For the text-containing cell, return its midpoint in [x, y] coordinate format. 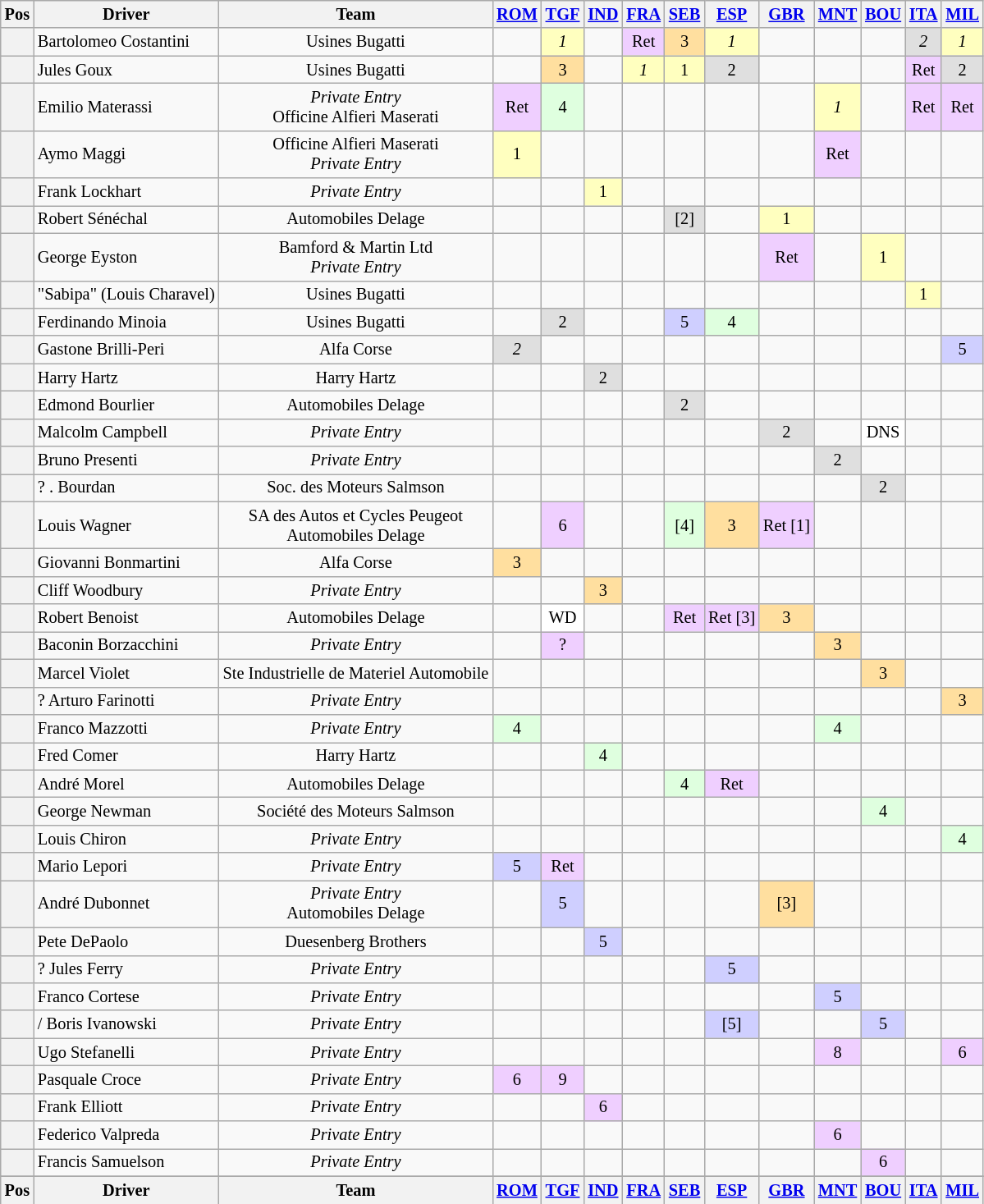
Louis Chiron [126, 839]
Federico Valpreda [126, 1135]
Robert Sénéchal [126, 219]
Baconin Borzacchini [126, 645]
André Dubonnet [126, 904]
9 [563, 1079]
Jules Goux [126, 70]
Aymo Maggi [126, 154]
SA des Autos et Cycles PeugeotAutomobiles Delage [356, 525]
Franco Mazzotti [126, 728]
George Newman [126, 811]
? Arturo Farinotti [126, 701]
Francis Samuelson [126, 1162]
[5] [732, 1024]
[2] [684, 219]
8 [837, 1052]
Private EntryAutomobiles Delage [356, 904]
[4] [684, 525]
Louis Wagner [126, 525]
Frank Lockhart [126, 192]
WD [563, 618]
Bartolomeo Costantini [126, 42]
? [563, 645]
Fred Comer [126, 756]
Malcolm Campbell [126, 433]
Ugo Stefanelli [126, 1052]
Private Entry Officine Alfieri Maserati [356, 107]
George Eyston [126, 257]
Ret [3] [732, 618]
Pete DePaolo [126, 941]
Robert Benoist [126, 618]
Cliff Woodbury [126, 590]
Emilio Materassi [126, 107]
/ Boris Ivanowski [126, 1024]
Bruno Presenti [126, 460]
Gastone Brilli-Peri [126, 350]
Edmond Bourlier [126, 405]
André Morel [126, 784]
"Sabipa" (Louis Charavel) [126, 295]
Bamford & Martin LtdPrivate Entry [356, 257]
Giovanni Bonmartini [126, 562]
Marcel Violet [126, 673]
Soc. des Moteurs Salmson [356, 488]
DNS [883, 433]
Frank Elliott [126, 1107]
Franco Cortese [126, 996]
[3] [786, 904]
? Jules Ferry [126, 969]
Officine Alfieri MaseratiPrivate Entry [356, 154]
Duesenberg Brothers [356, 941]
Pasquale Croce [126, 1079]
? . Bourdan [126, 488]
Société des Moteurs Salmson [356, 811]
Ferdinando Minoia [126, 322]
Mario Lepori [126, 867]
Ret [1] [786, 525]
Ste Industrielle de Materiel Automobile [356, 673]
